Capture the cell that displays the provided text and extract its [X, Y] central coordinate. 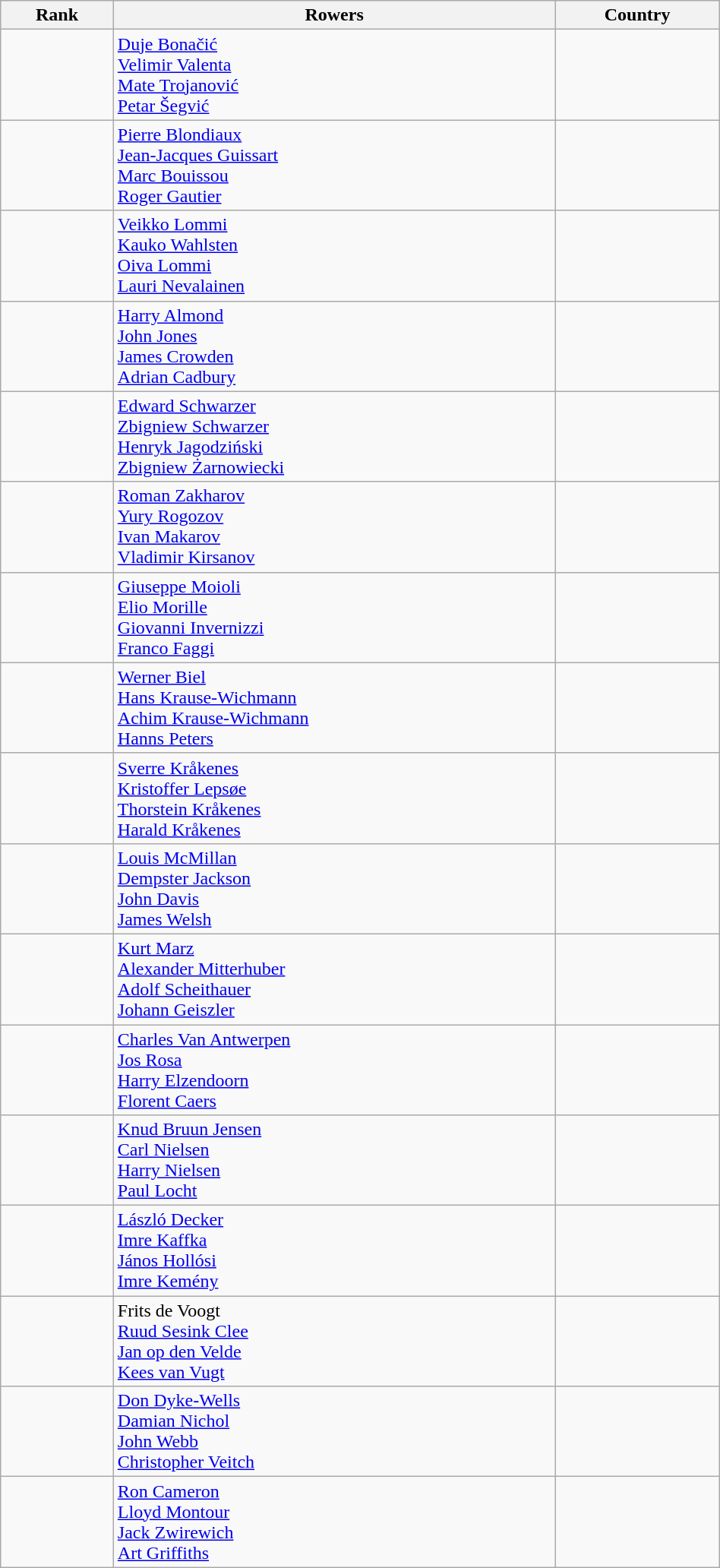
Roman ZakharovYury RogozovIvan MakarovVladimir Kirsanov [334, 527]
Sverre KråkenesKristoffer LepsøeThorstein KråkenesHarald Kråkenes [334, 798]
Kurt MarzAlexander MitterhuberAdolf ScheithauerJohann Geiszler [334, 978]
Edward SchwarzerZbigniew SchwarzerHenryk JagodzińskiZbigniew Żarnowiecki [334, 436]
Harry AlmondJohn JonesJames CrowdenAdrian Cadbury [334, 346]
Duje BonačićVelimir ValentaMate TrojanovićPetar Šegvić [334, 74]
Rank [58, 15]
Ron CameronLloyd MontourJack ZwirewichArt Griffiths [334, 1522]
Rowers [334, 15]
Frits de VoogtRuud Sesink CleeJan op den VeldeKees van Vugt [334, 1342]
Giuseppe MoioliElio MorilleGiovanni InvernizziFranco Faggi [334, 617]
Pierre BlondiauxJean-Jacques GuissartMarc BouissouRoger Gautier [334, 166]
Country [637, 15]
Louis McMillanDempster JacksonJohn DavisJames Welsh [334, 889]
Charles Van AntwerpenJos RosaHarry ElzendoornFlorent Caers [334, 1070]
Don Dyke-WellsDamian NicholJohn WebbChristopher Veitch [334, 1431]
Werner BielHans Krause-WichmannAchim Krause-WichmannHanns Peters [334, 708]
Knud Bruun JensenCarl NielsenHarry NielsenPaul Locht [334, 1161]
László DeckerImre KaffkaJános HollósiImre Kemény [334, 1250]
Veikko LommiKauko WahlstenOiva LommiLauri Nevalainen [334, 255]
